Output the (X, Y) coordinate of the center of the cell containing the given text.  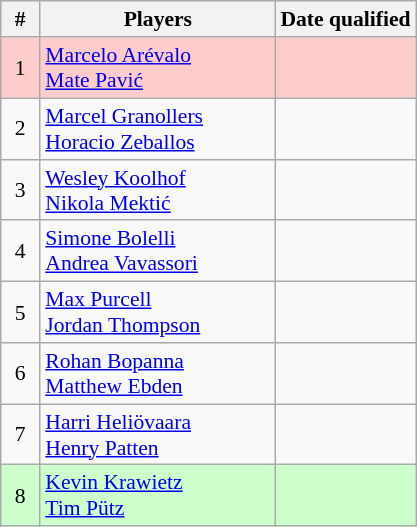
3 (20, 190)
4 (20, 250)
Date qualified (345, 19)
6 (20, 374)
Players (158, 19)
5 (20, 312)
Harri Heliövaara Henry Patten (158, 434)
Marcel Granollers Horacio Zeballos (158, 128)
2 (20, 128)
# (20, 19)
Simone Bolelli Andrea Vavassori (158, 250)
Kevin Krawietz Tim Pütz (158, 496)
Wesley Koolhof Nikola Mektić (158, 190)
Max Purcell Jordan Thompson (158, 312)
Rohan Bopanna Matthew Ebden (158, 374)
7 (20, 434)
8 (20, 496)
Marcelo Arévalo Mate Pavić (158, 68)
1 (20, 68)
